Determine the [X, Y] coordinate at the center of the cell enclosing the given text.  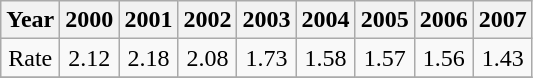
2007 [502, 20]
2005 [384, 20]
2.18 [148, 58]
2002 [208, 20]
2.08 [208, 58]
Rate [30, 58]
2001 [148, 20]
2006 [444, 20]
2003 [266, 20]
1.58 [326, 58]
1.57 [384, 58]
1.43 [502, 58]
2004 [326, 20]
2.12 [90, 58]
Year [30, 20]
2000 [90, 20]
1.73 [266, 58]
1.56 [444, 58]
